From the cell containing the given text, extract its center point as [x, y] coordinate. 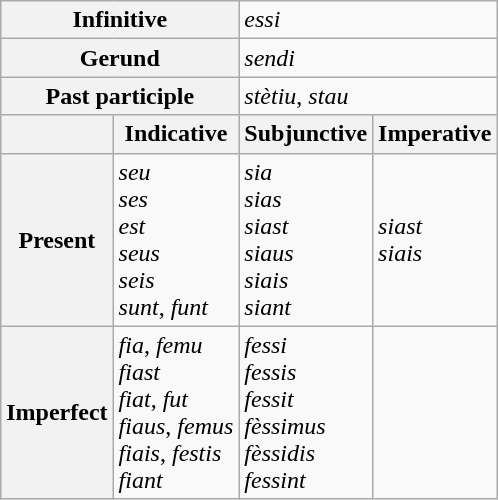
Gerund [120, 58]
sendi [368, 58]
fessifessisfessitfèssimusfèssidisfessint [306, 412]
siastsiais [435, 240]
Present [57, 240]
Subjunctive [306, 134]
Past participle [120, 96]
fia, femufiastfiat, futfiaus, femusfiais, festisfiant [176, 412]
Infinitive [120, 20]
siasiassiastsiaussiaissiant [306, 240]
Imperfect [57, 412]
Indicative [176, 134]
essi [368, 20]
seusesestseusseissunt, funt [176, 240]
stètiu, stau [368, 96]
Imperative [435, 134]
